Locate the cell with the specified text and output its (x, y) center coordinate. 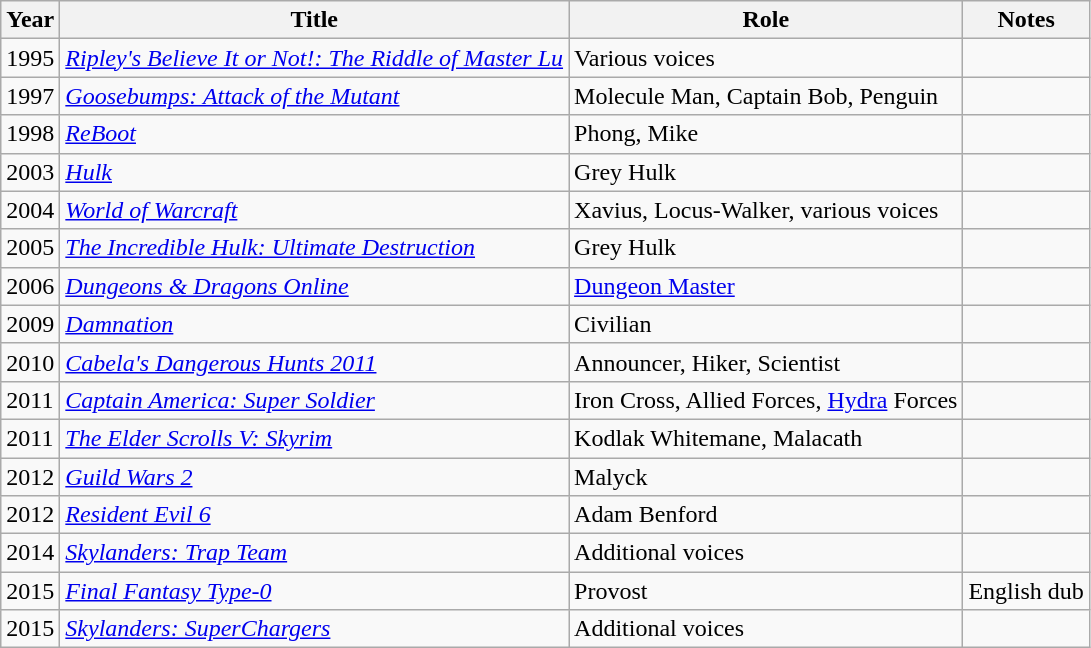
Goosebumps: Attack of the Mutant (314, 96)
1997 (30, 96)
Cabela's Dangerous Hunts 2011 (314, 362)
2010 (30, 362)
Malyck (766, 477)
Role (766, 20)
Guild Wars 2 (314, 477)
Damnation (314, 324)
Adam Benford (766, 515)
1995 (30, 58)
Resident Evil 6 (314, 515)
Provost (766, 591)
Title (314, 20)
Notes (1026, 20)
ReBoot (314, 134)
The Incredible Hulk: Ultimate Destruction (314, 248)
2006 (30, 286)
Xavius, Locus-Walker, various voices (766, 210)
2003 (30, 172)
Captain America: Super Soldier (314, 400)
Announcer, Hiker, Scientist (766, 362)
2004 (30, 210)
English dub (1026, 591)
Skylanders: Trap Team (314, 553)
Civilian (766, 324)
The Elder Scrolls V: Skyrim (314, 438)
Dungeons & Dragons Online (314, 286)
Iron Cross, Allied Forces, Hydra Forces (766, 400)
Various voices (766, 58)
Kodlak Whitemane, Malacath (766, 438)
Dungeon Master (766, 286)
2014 (30, 553)
Molecule Man, Captain Bob, Penguin (766, 96)
Final Fantasy Type-0 (314, 591)
Year (30, 20)
Phong, Mike (766, 134)
Skylanders: SuperChargers (314, 629)
Ripley's Believe It or Not!: The Riddle of Master Lu (314, 58)
Hulk (314, 172)
1998 (30, 134)
World of Warcraft (314, 210)
2005 (30, 248)
2009 (30, 324)
